For the text-containing cell, return its midpoint in (x, y) coordinate format. 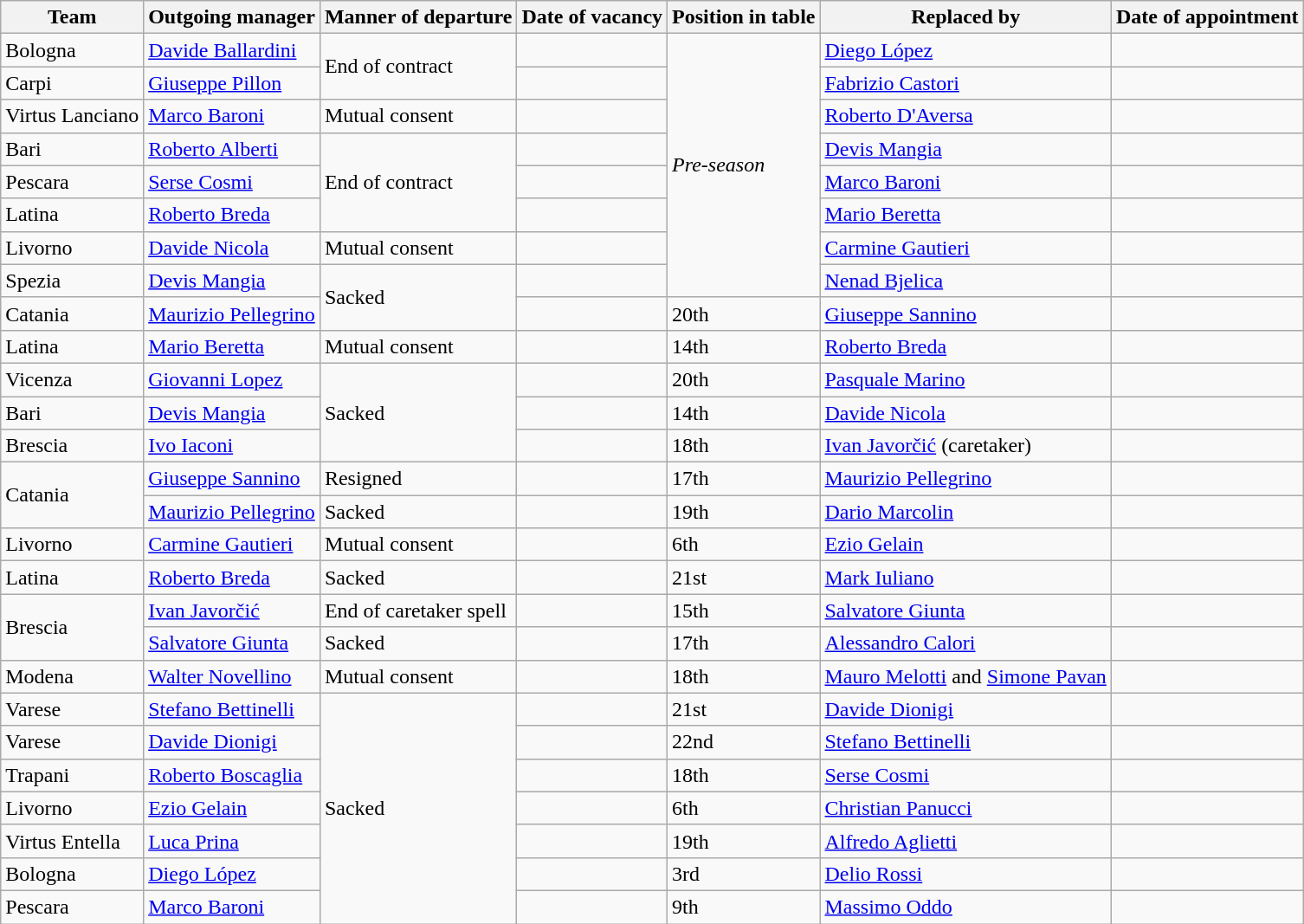
Delio Rossi (965, 874)
Pasquale Marino (965, 379)
Trapani (73, 775)
15th (744, 611)
Ivan Javorčić (232, 611)
Mauro Melotti and Simone Pavan (965, 676)
Virtus Lanciano (73, 116)
Team (73, 17)
Vicenza (73, 379)
End of caretaker spell (417, 611)
Position in table (744, 17)
Fabrizio Castori (965, 83)
Carpi (73, 83)
Ivo Iaconi (232, 446)
Mark Iuliano (965, 578)
Replaced by (965, 17)
Resigned (417, 479)
Virtus Entella (73, 841)
Roberto Boscaglia (232, 775)
Giovanni Lopez (232, 379)
Ivan Javorčić (caretaker) (965, 446)
Roberto Alberti (232, 149)
Manner of departure (417, 17)
Date of vacancy (592, 17)
Pre-season (744, 165)
Giuseppe Pillon (232, 83)
9th (744, 907)
Spezia (73, 281)
Luca Prina (232, 841)
3rd (744, 874)
Dario Marcolin (965, 512)
Date of appointment (1207, 17)
Roberto D'Aversa (965, 116)
Nenad Bjelica (965, 281)
Walter Novellino (232, 676)
Davide Ballardini (232, 50)
Alessandro Calori (965, 643)
22nd (744, 742)
Modena (73, 676)
Outgoing manager (232, 17)
Massimo Oddo (965, 907)
Alfredo Aglietti (965, 841)
Christian Panucci (965, 808)
